Extract the [x, y] coordinate from the center of the cell holding the provided text.  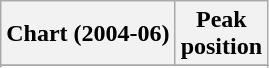
Peakposition [221, 34]
Chart (2004-06) [88, 34]
